Locate the cell with the specified text and output its (x, y) center coordinate. 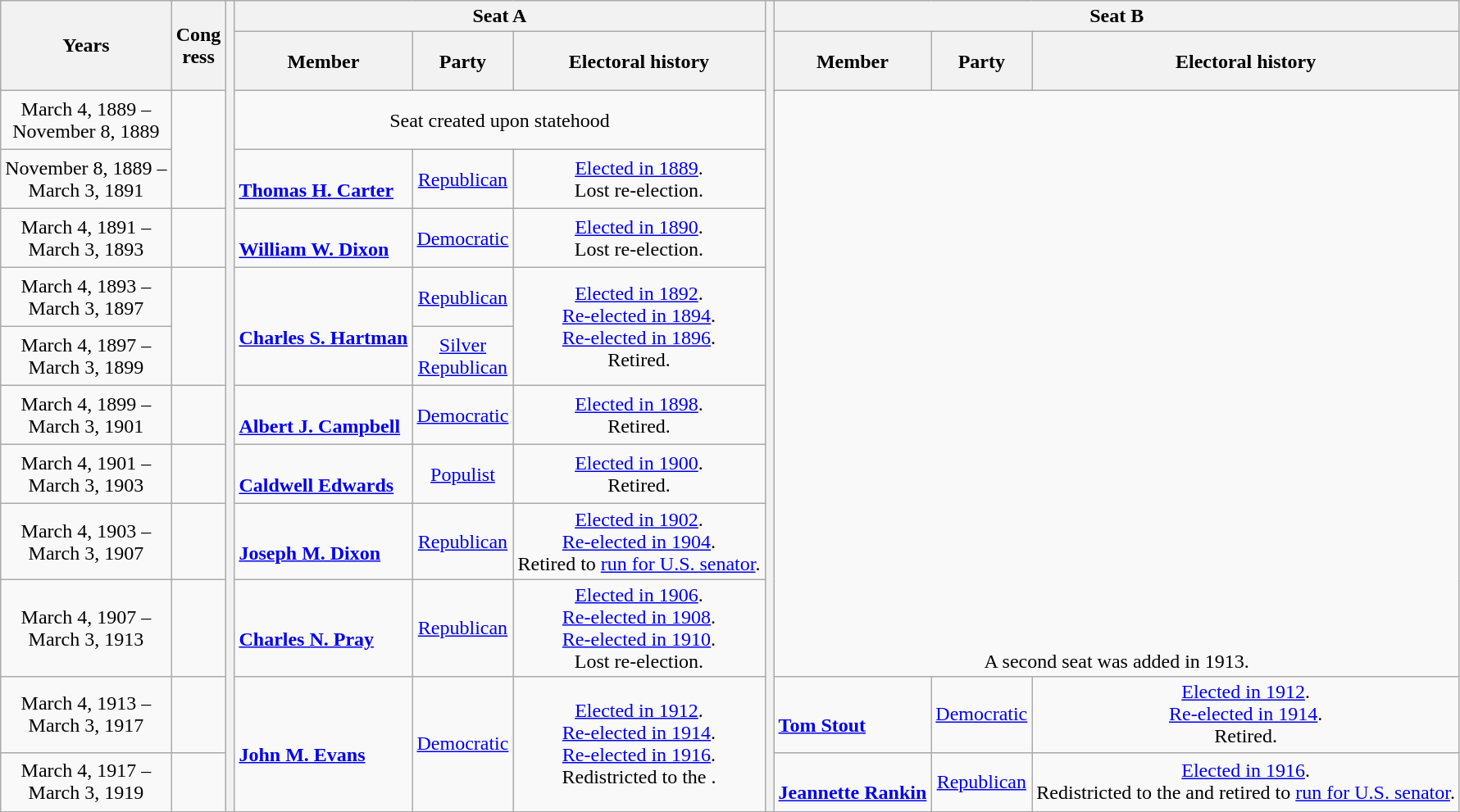
Years (86, 46)
March 4, 1913 –March 3, 1917 (86, 714)
Elected in 1898.Retired. (639, 415)
March 4, 1901 –March 3, 1903 (86, 474)
Jeannette Rankin (853, 782)
Elected in 1902.Re-elected in 1904.Retired to run for U.S. senator. (639, 542)
November 8, 1889 –March 3, 1891 (86, 179)
March 4, 1897 –March 3, 1899 (86, 356)
Elected in 1906.Re-elected in 1908.Re-elected in 1910.Lost re-election. (639, 628)
Congress (198, 46)
John M. Evans (323, 744)
Tom Stout (853, 714)
March 4, 1903 –March 3, 1907 (86, 542)
Elected in 1916.Redistricted to the and retired to run for U.S. senator. (1246, 782)
Populist (462, 474)
Albert J. Campbell (323, 415)
March 4, 1899 –March 3, 1901 (86, 415)
Elected in 1892.Re-elected in 1894.Re-elected in 1896.Retired. (639, 327)
March 4, 1893 –March 3, 1897 (86, 297)
Seat A (500, 16)
Elected in 1912.Re-elected in 1914.Retired. (1246, 714)
Charles S. Hartman (323, 327)
Charles N. Pray (323, 628)
March 4, 1891 –March 3, 1893 (86, 238)
Seat created upon statehood (500, 120)
SilverRepublican (462, 356)
March 4, 1889 –November 8, 1889 (86, 120)
March 4, 1917 –March 3, 1919 (86, 782)
March 4, 1907 –March 3, 1913 (86, 628)
Joseph M. Dixon (323, 542)
Elected in 1890.Lost re-election. (639, 238)
Caldwell Edwards (323, 474)
William W. Dixon (323, 238)
Elected in 1900.Retired. (639, 474)
Elected in 1889.Lost re-election. (639, 179)
Elected in 1912.Re-elected in 1914.Re-elected in 1916.Redistricted to the . (639, 744)
Thomas H. Carter (323, 179)
Seat B (1117, 16)
A second seat was added in 1913. (1117, 383)
